Return the [X, Y] coordinate for the center point of the cell that contains the specified text.  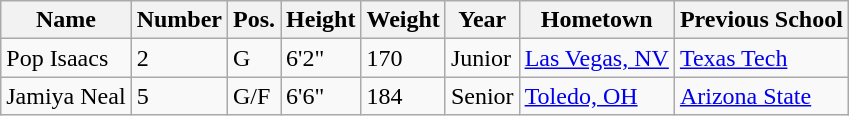
Previous School [761, 20]
G [254, 58]
Arizona State [761, 96]
Hometown [596, 20]
Height [321, 20]
Senior [482, 96]
Texas Tech [761, 58]
Junior [482, 58]
Jamiya Neal [66, 96]
Number [179, 20]
Year [482, 20]
G/F [254, 96]
170 [403, 58]
Pos. [254, 20]
Toledo, OH [596, 96]
Name [66, 20]
6'2" [321, 58]
Las Vegas, NV [596, 58]
6'6" [321, 96]
184 [403, 96]
Pop Isaacs [66, 58]
2 [179, 58]
Weight [403, 20]
5 [179, 96]
